For the text-containing cell, return its midpoint in [X, Y] coordinate format. 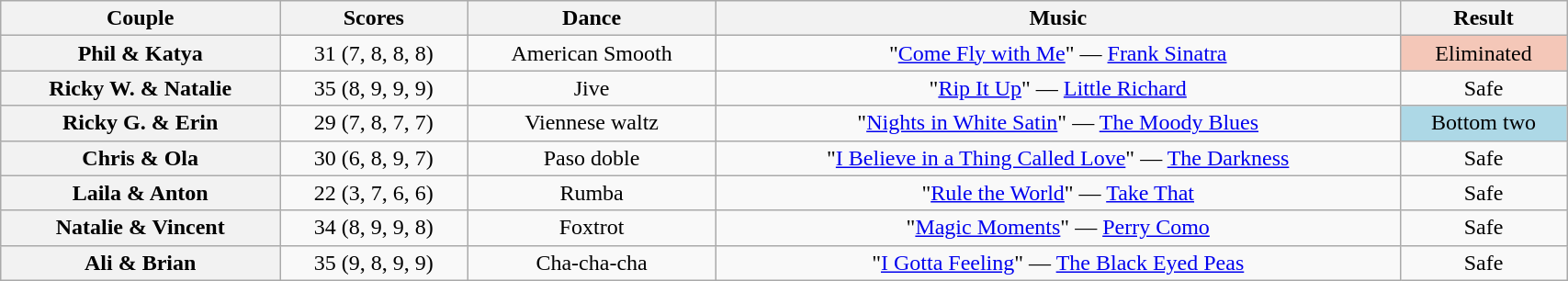
Cha-cha-cha [592, 263]
Scores [374, 18]
"Rule the World" — Take That [1058, 193]
American Smooth [592, 53]
"Come Fly with Me" — Frank Sinatra [1058, 53]
Jive [592, 88]
"Nights in White Satin" — The Moody Blues [1058, 123]
Ricky G. & Erin [141, 123]
31 (7, 8, 8, 8) [374, 53]
30 (6, 8, 9, 7) [374, 158]
Bottom two [1483, 123]
29 (7, 8, 7, 7) [374, 123]
"I Believe in a Thing Called Love" — The Darkness [1058, 158]
Viennese waltz [592, 123]
Chris & Ola [141, 158]
34 (8, 9, 9, 8) [374, 228]
"I Gotta Feeling" — The Black Eyed Peas [1058, 263]
Ali & Brian [141, 263]
Dance [592, 18]
Phil & Katya [141, 53]
Couple [141, 18]
35 (8, 9, 9, 9) [374, 88]
22 (3, 7, 6, 6) [374, 193]
Result [1483, 18]
Paso doble [592, 158]
Rumba [592, 193]
Eliminated [1483, 53]
Laila & Anton [141, 193]
Music [1058, 18]
"Magic Moments" — Perry Como [1058, 228]
Ricky W. & Natalie [141, 88]
"Rip It Up" — Little Richard [1058, 88]
35 (9, 8, 9, 9) [374, 263]
Foxtrot [592, 228]
Natalie & Vincent [141, 228]
